Return the [x, y] coordinate for the center point of the cell that contains the specified text.  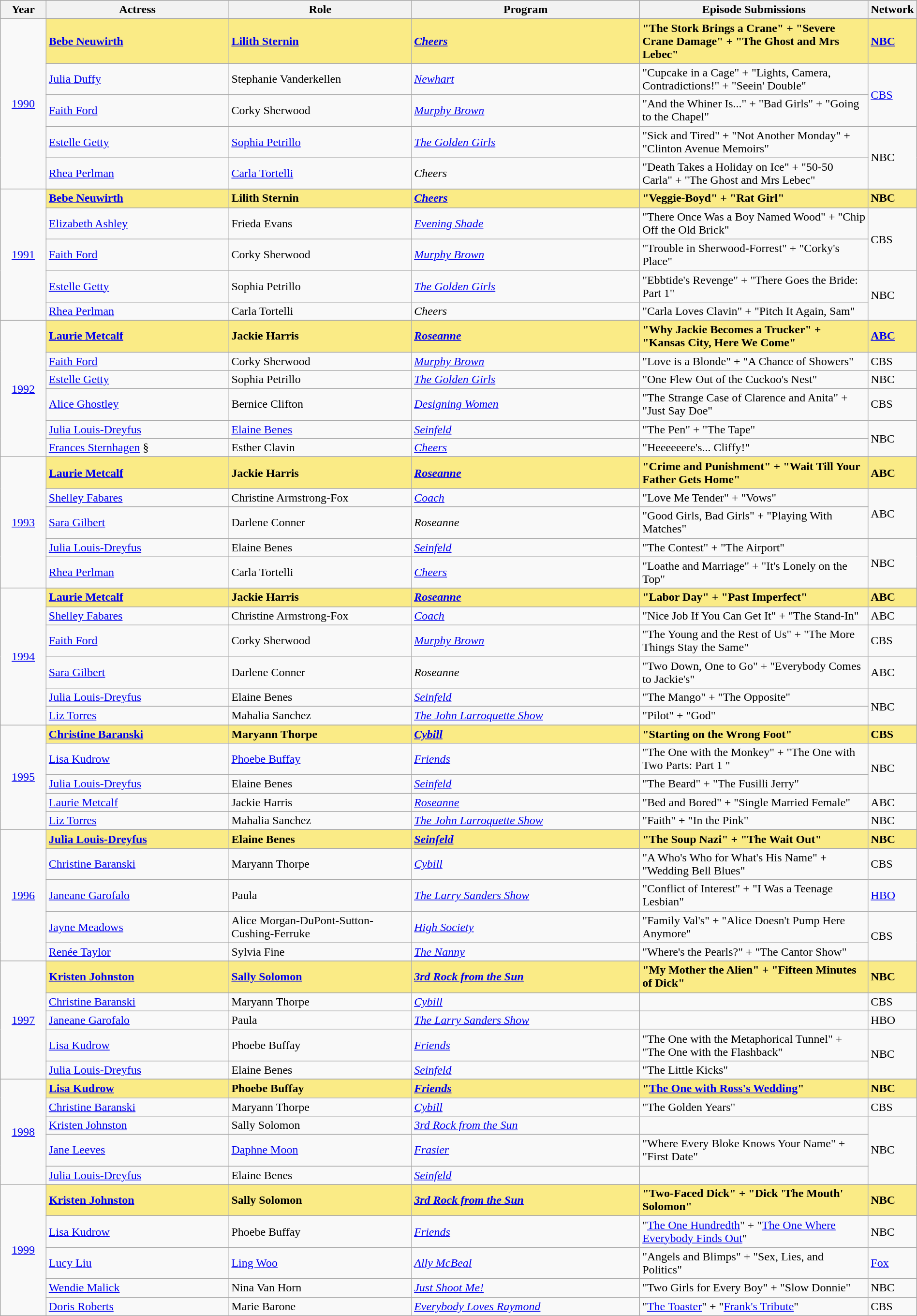
Julia Duffy [137, 79]
Program [526, 10]
Year [23, 10]
"The One Hundredth" + "The One Where Everybody Finds Out" [754, 1231]
"Love Me Tender" + "Vows" [754, 498]
1990 [23, 104]
Nina Van Horn [320, 1288]
"Cupcake in a Cage" + "Lights, Camera, Contradictions!" + "Seein' Double" [754, 79]
Stephanie Vanderkellen [320, 79]
Bernice Clifton [320, 404]
Lucy Liu [137, 1263]
Frasier [526, 1150]
"Ebbtide's Revenge" + "There Goes the Bride: Part 1" [754, 286]
"Labor Day" + "Past Imperfect" [754, 597]
"The One with the Monkey" + "The One with Two Parts: Part 1 " [754, 759]
1991 [23, 254]
Just Shoot Me! [526, 1288]
Elizabeth Ashley [137, 223]
"Two Down, One to Go" + "Everybody Comes to Jackie's" [754, 672]
"The Soup Nazi" + "The Wait Out" [754, 839]
Renée Taylor [137, 952]
"The Strange Case of Clarence and Anita" + "Just Say Doe" [754, 404]
"Where's the Pearls?" + "The Cantor Show" [754, 952]
"The Mango" + "The Opposite" [754, 697]
"Crime and Punishment" + "Wait Till Your Father Gets Home" [754, 473]
"Conflict of Interest" + "I Was a Teenage Lesbian" [754, 896]
"The Stork Brings a Crane" + "Severe Crane Damage" + "The Ghost and Mrs Lebec" [754, 41]
Esther Clavin [320, 448]
Designing Women [526, 404]
1997 [23, 1020]
Marie Barone [320, 1306]
Frances Sternhagen § [137, 448]
1992 [23, 388]
"Pilot" + "God" [754, 715]
Everybody Loves Raymond [526, 1306]
"Two Girls for Every Boy" + "Slow Donnie" [754, 1288]
High Society [526, 927]
"The Contest" + "The Airport" [754, 547]
"Bed and Bored" + "Single Married Female" [754, 802]
Wendie Malick [137, 1288]
"Two-Faced Dick" + "Dick 'The Mouth' Solomon" [754, 1200]
Episode Submissions [754, 10]
"Carla Loves Clavin" + "Pitch It Again, Sam" [754, 311]
"The One with the Metaphorical Tunnel" + "The One with the Flashback" [754, 1045]
"Good Girls, Bad Girls" + "Playing With Matches" [754, 522]
"Sick and Tired" + "Not Another Monday" + "Clinton Avenue Memoirs" [754, 142]
"A Who's Who for What's His Name" + "Wedding Bell Blues" [754, 864]
1995 [23, 777]
"Loathe and Marriage" + "It's Lonely on the Top" [754, 573]
Ling Woo [320, 1263]
Evening Shade [526, 223]
Ally McBeal [526, 1263]
"Heeeeeere's... Cliffy!" [754, 448]
Actress [137, 10]
Doris Roberts [137, 1306]
"Family Val's" + "Alice Doesn't Pump Here Anymore" [754, 927]
"The Toaster" + "Frank's Tribute" [754, 1306]
"Nice Job If You Can Get It" + "The Stand-In" [754, 616]
"Veggie-Boyd" + "Rat Girl" [754, 198]
Fox [892, 1263]
Daphne Moon [320, 1150]
"The One with Ross's Wedding" [754, 1088]
1996 [23, 896]
1993 [23, 522]
"Why Jackie Becomes a Trucker" + "Kansas City, Here We Come" [754, 336]
Alice Ghostley [137, 404]
1994 [23, 656]
"Love is a Blonde" + "A Chance of Showers" [754, 361]
"There Once Was a Boy Named Wood" + "Chip Off the Old Brick" [754, 223]
Jayne Meadows [137, 927]
Network [892, 10]
"Where Every Bloke Knows Your Name" + "First Date" [754, 1150]
Role [320, 10]
"Death Takes a Holiday on Ice" + "50-50 Carla" + "The Ghost and Mrs Lebec" [754, 173]
"Starting on the Wrong Foot" [754, 734]
Frieda Evans [320, 223]
"The Little Kicks" [754, 1070]
"The Golden Years" [754, 1107]
"The Young and the Rest of Us" + "The More Things Stay the Same" [754, 640]
"Trouble in Sherwood-Forrest" + "Corky's Place" [754, 254]
"The Beard" + "The Fusilli Jerry" [754, 784]
"And the Whiner Is..." + "Bad Girls" + "Going to the Chapel" [754, 110]
"Faith" + "In the Pink" [754, 821]
1998 [23, 1132]
Newhart [526, 79]
"Angels and Blimps" + "Sex, Lies, and Politics" [754, 1263]
Sylvia Fine [320, 952]
"The Pen" + "The Tape" [754, 429]
1999 [23, 1250]
Jane Leeves [137, 1150]
Alice Morgan-DuPont-Sutton-Cushing-Ferruke [320, 927]
"One Flew Out of the Cuckoo's Nest" [754, 380]
The Nanny [526, 952]
"My Mother the Alien" + "Fifteen Minutes of Dick" [754, 977]
